Provide the [X, Y] coordinate of the cell's center where the given text is located.  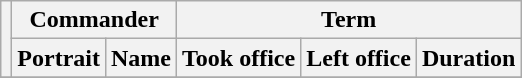
Portrait [59, 58]
Left office [359, 58]
Took office [239, 58]
Name [140, 58]
Duration [468, 58]
Term [349, 20]
Commander [94, 20]
